Search for the cell housing the specified text and yield its (x, y) center coordinate. 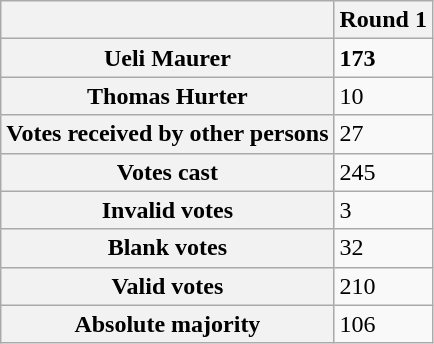
173 (383, 58)
106 (383, 324)
27 (383, 134)
Absolute majority (168, 324)
32 (383, 248)
245 (383, 172)
Votes cast (168, 172)
Round 1 (383, 20)
Thomas Hurter (168, 96)
Blank votes (168, 248)
Ueli Maurer (168, 58)
Valid votes (168, 286)
210 (383, 286)
3 (383, 210)
Invalid votes (168, 210)
Votes received by other persons (168, 134)
10 (383, 96)
